Pinpoint the cell where the given text exists, returning its [X, Y] midpoint coordinate. 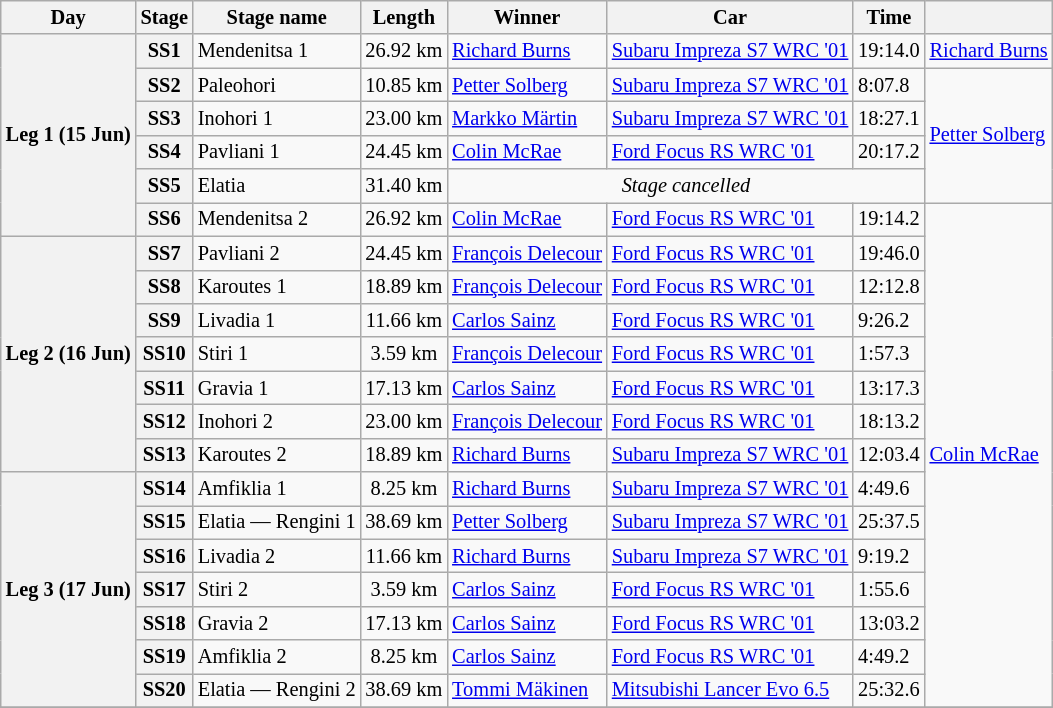
18:13.2 [888, 421]
Amfiklia 1 [277, 489]
Pavliani 1 [277, 152]
Gravia 2 [277, 623]
SS12 [164, 421]
13:17.3 [888, 388]
8:07.8 [888, 85]
Paleohori [277, 85]
9:26.2 [888, 320]
SS15 [164, 522]
SS5 [164, 186]
12:12.8 [888, 287]
Karoutes 2 [277, 455]
Livadia 2 [277, 556]
Mendenitsa 2 [277, 219]
Day [68, 17]
4:49.2 [888, 657]
SS6 [164, 219]
Gravia 1 [277, 388]
Time [888, 17]
4:49.6 [888, 489]
SS14 [164, 489]
SS7 [164, 253]
Mitsubishi Lancer Evo 6.5 [730, 690]
9:19.2 [888, 556]
SS3 [164, 118]
Karoutes 1 [277, 287]
10.85 km [404, 85]
Stiri 1 [277, 354]
1:57.3 [888, 354]
SS17 [164, 589]
Elatia — Rengini 1 [277, 522]
SS2 [164, 85]
Winner [527, 17]
Stage name [277, 17]
Leg 1 (15 Jun) [68, 135]
Inohori 2 [277, 421]
SS19 [164, 657]
Stage [164, 17]
Length [404, 17]
Pavliani 2 [277, 253]
Livadia 1 [277, 320]
12:03.4 [888, 455]
20:17.2 [888, 152]
13:03.2 [888, 623]
Markko Märtin [527, 118]
SS9 [164, 320]
Elatia — Rengini 2 [277, 690]
SS20 [164, 690]
Tommi Mäkinen [527, 690]
19:46.0 [888, 253]
SS18 [164, 623]
SS1 [164, 51]
Leg 3 (17 Jun) [68, 590]
SS13 [164, 455]
SS8 [164, 287]
Leg 2 (16 Jun) [68, 354]
19:14.0 [888, 51]
Car [730, 17]
SS16 [164, 556]
SS4 [164, 152]
Amfiklia 2 [277, 657]
Inohori 1 [277, 118]
25:37.5 [888, 522]
Elatia [277, 186]
Stiri 2 [277, 589]
18:27.1 [888, 118]
Mendenitsa 1 [277, 51]
SS10 [164, 354]
Stage cancelled [686, 186]
1:55.6 [888, 589]
SS11 [164, 388]
31.40 km [404, 186]
25:32.6 [888, 690]
19:14.2 [888, 219]
